Find where the given text appears and provide that cell's center as [X, Y] coordinate. 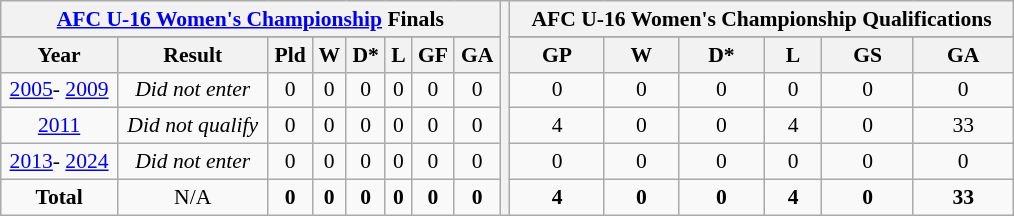
2005- 2009 [60, 90]
AFC U-16 Women's Championship Qualifications [762, 19]
AFC U-16 Women's Championship Finals [250, 19]
2013- 2024 [60, 162]
GS [868, 55]
GP [557, 55]
Result [192, 55]
Year [60, 55]
Pld [290, 55]
Did not qualify [192, 126]
Total [60, 197]
GF [432, 55]
2011 [60, 126]
N/A [192, 197]
